For the text-containing cell, return its midpoint in (x, y) coordinate format. 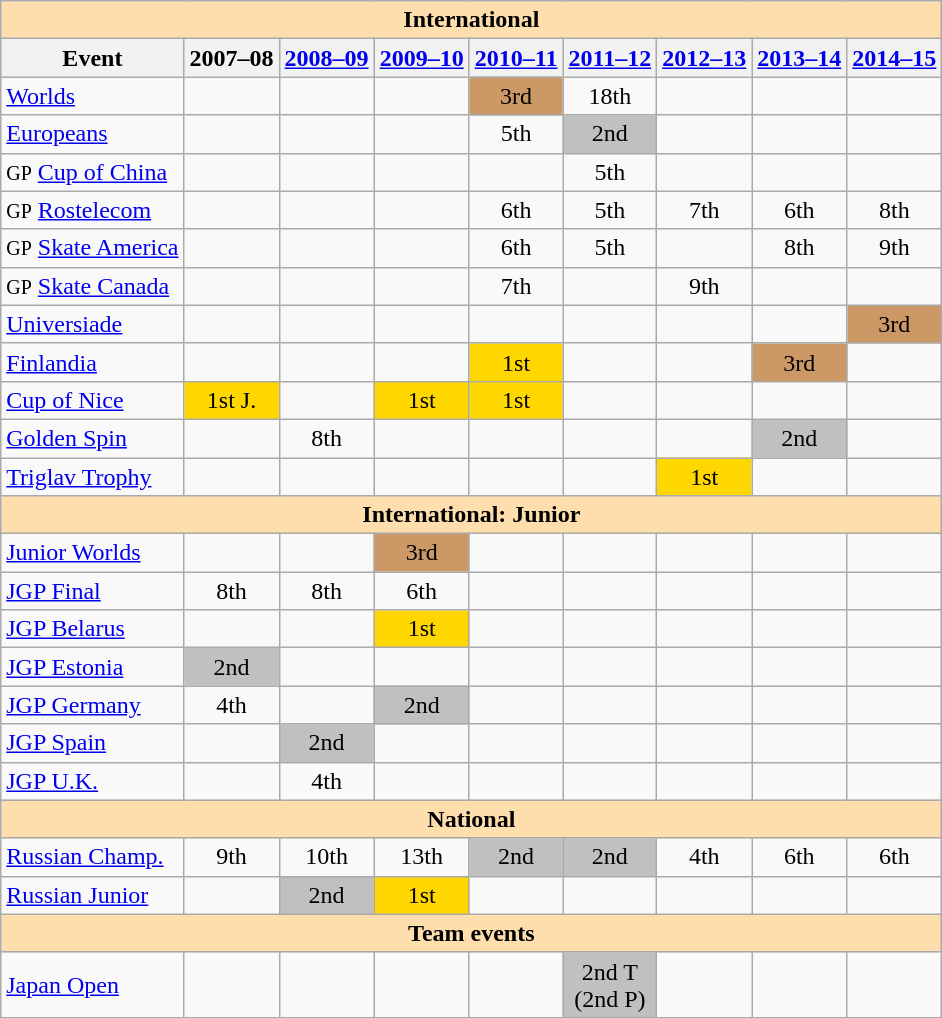
2009–10 (422, 58)
Universiade (92, 324)
Golden Spin (92, 438)
Junior Worlds (92, 553)
Finlandia (92, 362)
2013–14 (800, 58)
National (472, 819)
International: Junior (472, 515)
JGP U.K. (92, 781)
JGP Germany (92, 705)
Triglav Trophy (92, 477)
Cup of Nice (92, 400)
Russian Champ. (92, 857)
JGP Estonia (92, 667)
GP Skate Canada (92, 286)
Worlds (92, 96)
Europeans (92, 134)
JGP Final (92, 591)
Team events (472, 933)
18th (610, 96)
2nd T (2nd P) (610, 984)
Event (92, 58)
1st J. (232, 400)
JGP Spain (92, 743)
Japan Open (92, 984)
GP Skate America (92, 248)
GP Rostelecom (92, 210)
2007–08 (232, 58)
2011–12 (610, 58)
JGP Belarus (92, 629)
2008–09 (326, 58)
GP Cup of China (92, 172)
International (472, 20)
2010–11 (516, 58)
Russian Junior (92, 895)
2014–15 (894, 58)
2012–13 (704, 58)
10th (326, 857)
13th (422, 857)
